Find where the given text appears and provide that cell's center as (X, Y) coordinate. 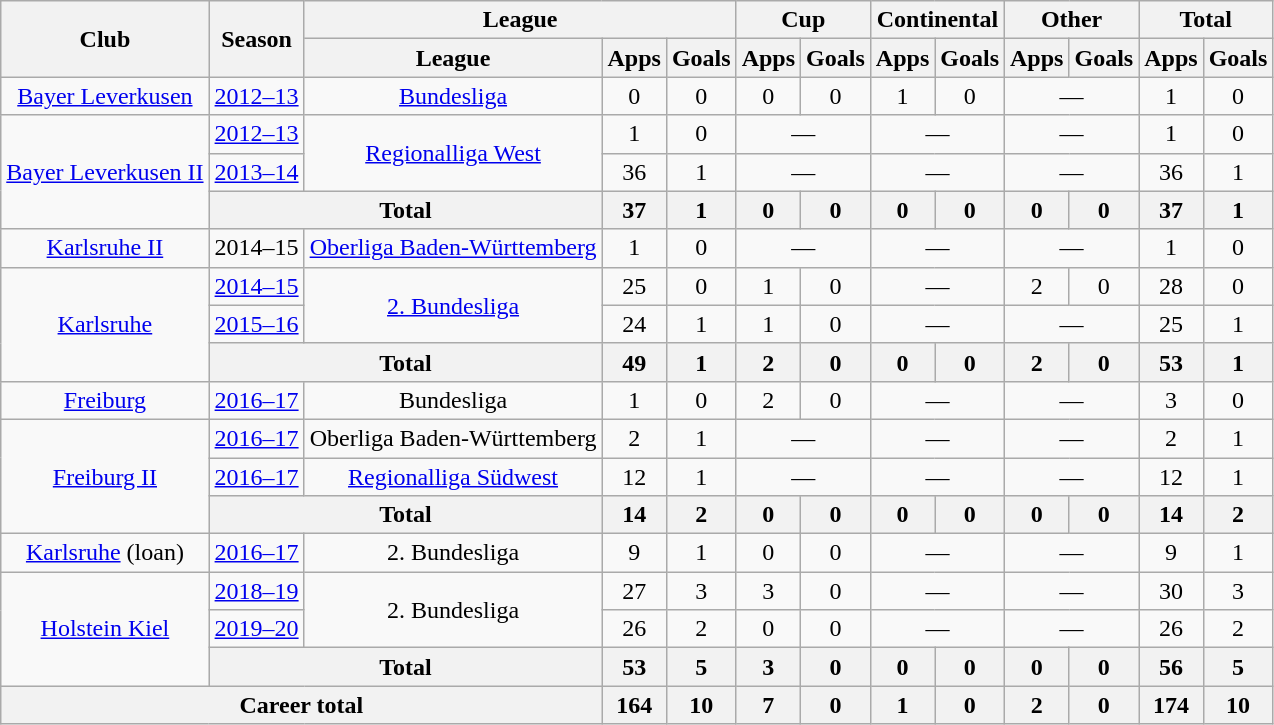
Continental (937, 20)
27 (634, 591)
30 (1171, 591)
7 (768, 705)
2019–20 (256, 629)
Karlsruhe (105, 324)
2013–14 (256, 172)
Regionalliga West (453, 153)
Club (105, 39)
28 (1171, 286)
2015–16 (256, 324)
Other (1072, 20)
Season (256, 39)
Career total (302, 705)
Bayer Leverkusen II (105, 172)
Freiburg II (105, 476)
Holstein Kiel (105, 629)
Freiburg (105, 400)
49 (634, 362)
Bayer Leverkusen (105, 96)
Cup (803, 20)
Regionalliga Südwest (453, 477)
Karlsruhe (loan) (105, 553)
174 (1171, 705)
56 (1171, 667)
2018–19 (256, 591)
164 (634, 705)
24 (634, 324)
Karlsruhe II (105, 248)
